Locate the cell with the specified text and output its [x, y] center coordinate. 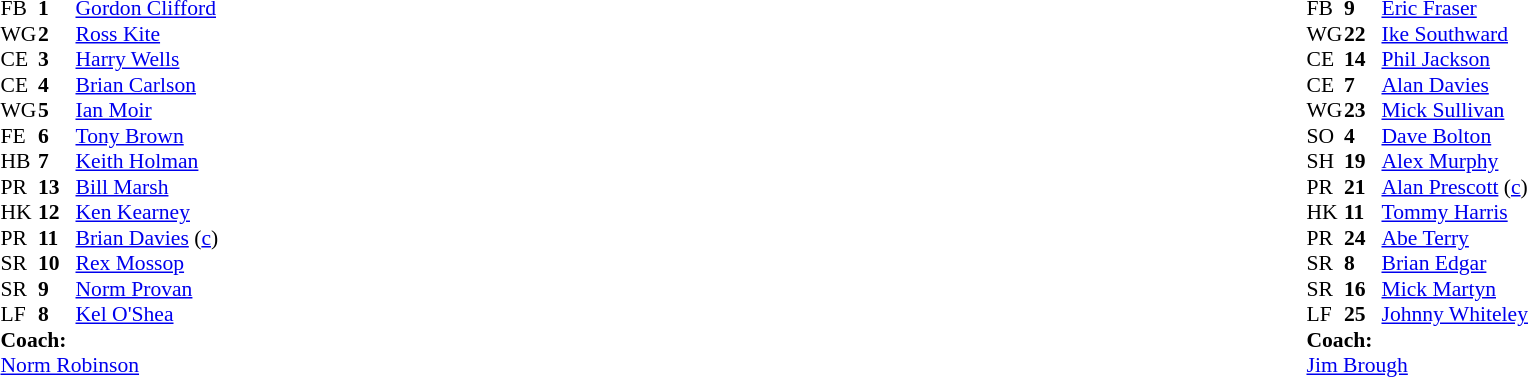
19 [1363, 161]
16 [1363, 289]
22 [1363, 34]
Alex Murphy [1454, 161]
SH [1325, 161]
10 [57, 263]
Mick Sullivan [1454, 111]
Ross Kite [148, 34]
6 [57, 136]
SO [1325, 136]
FE [19, 136]
2 [57, 34]
Harry Wells [148, 59]
Dave Bolton [1454, 136]
Brian Edgar [1454, 263]
25 [1363, 315]
Johnny Whiteley [1454, 315]
Ken Kearney [148, 213]
Brian Davies (c) [148, 238]
Alan Davies [1454, 85]
Ike Southward [1454, 34]
5 [57, 111]
Keith Holman [148, 161]
Rex Mossop [148, 263]
14 [1363, 59]
Alan Prescott (c) [1454, 187]
Kel O'Shea [148, 315]
3 [57, 59]
Brian Carlson [148, 85]
21 [1363, 187]
HB [19, 161]
Abe Terry [1454, 238]
Bill Marsh [148, 187]
Ian Moir [148, 111]
Tony Brown [148, 136]
Tommy Harris [1454, 213]
13 [57, 187]
9 [57, 289]
Norm Provan [148, 289]
24 [1363, 238]
Phil Jackson [1454, 59]
23 [1363, 111]
Mick Martyn [1454, 289]
12 [57, 213]
